Scan for the cell matching the given text and deliver its (x, y) coordinate at center. 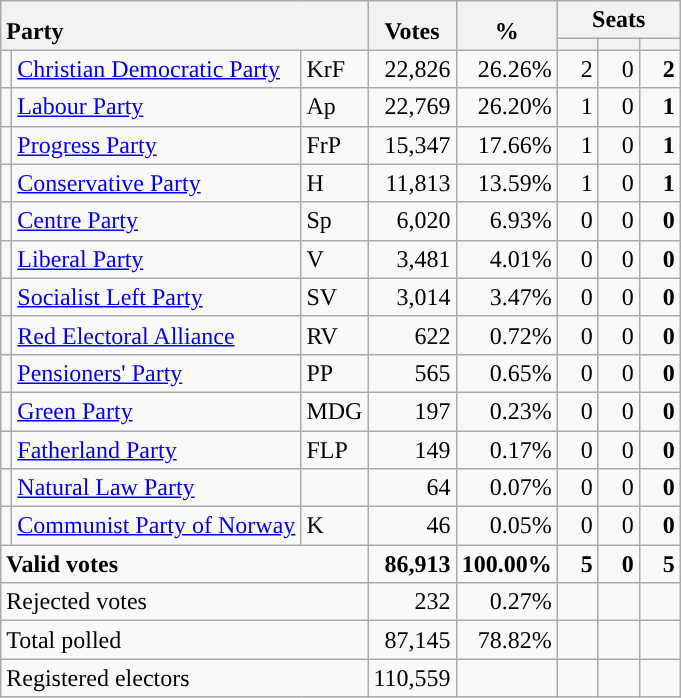
FrP (334, 145)
Rejected votes (184, 602)
13.59% (506, 183)
6.93% (506, 221)
3,014 (412, 297)
Centre Party (156, 221)
V (334, 259)
232 (412, 602)
149 (412, 449)
H (334, 183)
RV (334, 335)
64 (412, 488)
11,813 (412, 183)
MDG (334, 411)
Progress Party (156, 145)
Registered electors (184, 678)
86,913 (412, 564)
Conservative Party (156, 183)
87,145 (412, 640)
FLP (334, 449)
3,481 (412, 259)
PP (334, 373)
6,020 (412, 221)
0.23% (506, 411)
KrF (334, 69)
Labour Party (156, 107)
Seats (618, 20)
0.17% (506, 449)
Liberal Party (156, 259)
22,769 (412, 107)
Valid votes (184, 564)
Christian Democratic Party (156, 69)
565 (412, 373)
78.82% (506, 640)
26.26% (506, 69)
Green Party (156, 411)
3.47% (506, 297)
46 (412, 526)
622 (412, 335)
110,559 (412, 678)
Party (184, 26)
0.07% (506, 488)
Red Electoral Alliance (156, 335)
Sp (334, 221)
Ap (334, 107)
0.27% (506, 602)
Communist Party of Norway (156, 526)
Pensioners' Party (156, 373)
4.01% (506, 259)
100.00% (506, 564)
Socialist Left Party (156, 297)
15,347 (412, 145)
26.20% (506, 107)
0.72% (506, 335)
K (334, 526)
0.65% (506, 373)
Fatherland Party (156, 449)
197 (412, 411)
Total polled (184, 640)
22,826 (412, 69)
Votes (412, 26)
17.66% (506, 145)
0.05% (506, 526)
Natural Law Party (156, 488)
% (506, 26)
SV (334, 297)
